Search for the cell housing the specified text and yield its (x, y) center coordinate. 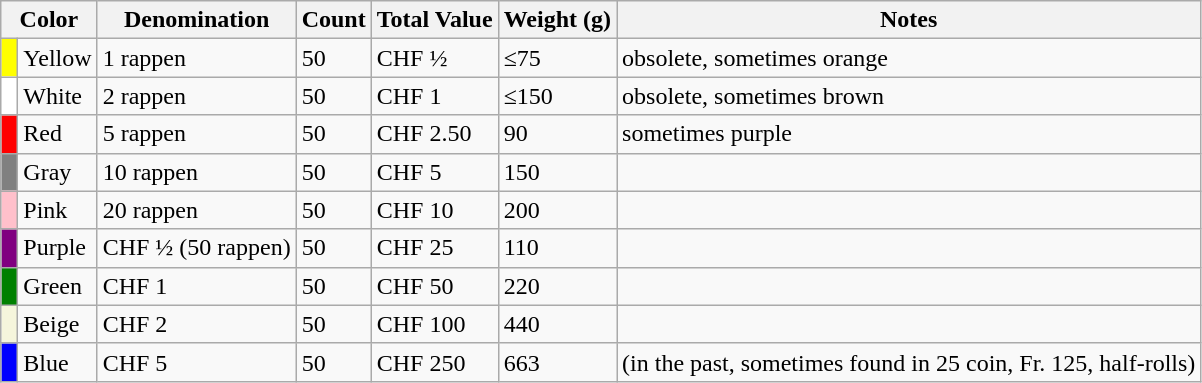
CHF 2.50 (434, 134)
2 rappen (196, 96)
Yellow (58, 58)
CHF ½ (434, 58)
110 (557, 248)
10 rappen (196, 172)
White (58, 96)
CHF 25 (434, 248)
≤150 (557, 96)
obsolete, sometimes orange (909, 58)
Red (58, 134)
Count (334, 20)
150 (557, 172)
CHF 2 (196, 324)
20 rappen (196, 210)
663 (557, 362)
Beige (58, 324)
Gray (58, 172)
sometimes purple (909, 134)
≤75 (557, 58)
CHF ½ (50 rappen) (196, 248)
Total Value (434, 20)
Denomination (196, 20)
440 (557, 324)
CHF 100 (434, 324)
220 (557, 286)
Notes (909, 20)
Blue (58, 362)
Weight (g) (557, 20)
5 rappen (196, 134)
obsolete, sometimes brown (909, 96)
Green (58, 286)
(in the past, sometimes found in 25 coin, Fr. 125, half-rolls) (909, 362)
CHF 250 (434, 362)
200 (557, 210)
1 rappen (196, 58)
Purple (58, 248)
Pink (58, 210)
CHF 50 (434, 286)
90 (557, 134)
CHF 10 (434, 210)
Color (49, 20)
